Detect which cell encompasses the target text, then output its [X, Y] center coordinate. 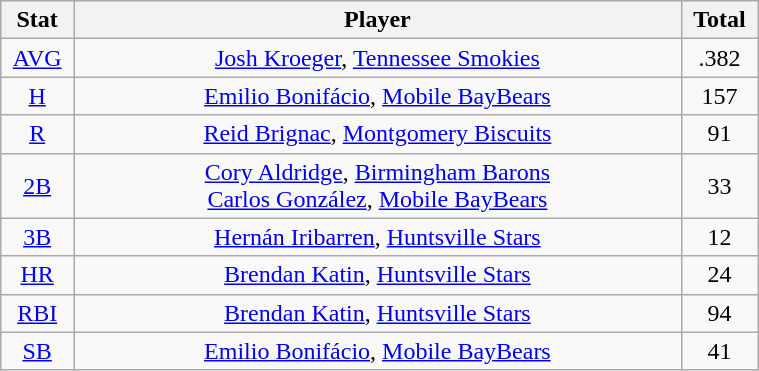
94 [719, 313]
Reid Brignac, Montgomery Biscuits [378, 134]
24 [719, 275]
Total [719, 20]
Player [378, 20]
157 [719, 96]
.382 [719, 58]
R [38, 134]
3B [38, 237]
Stat [38, 20]
HR [38, 275]
91 [719, 134]
RBI [38, 313]
AVG [38, 58]
33 [719, 186]
2B [38, 186]
Josh Kroeger, Tennessee Smokies [378, 58]
SB [38, 351]
Hernán Iribarren, Huntsville Stars [378, 237]
H [38, 96]
41 [719, 351]
Cory Aldridge, Birmingham Barons Carlos González, Mobile BayBears [378, 186]
12 [719, 237]
